Find where the given text appears and provide that cell's center as (X, Y) coordinate. 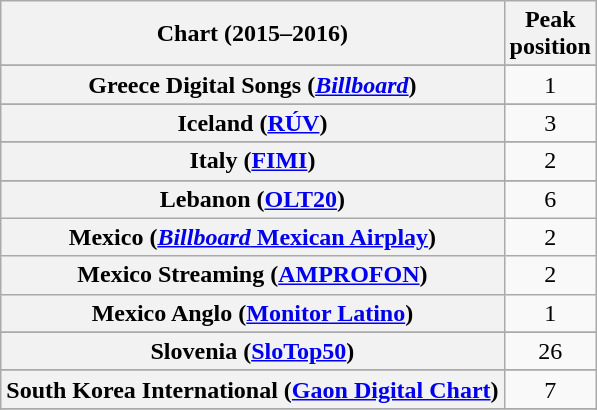
Greece Digital Songs (Billboard) (252, 85)
3 (550, 123)
Chart (2015–2016) (252, 34)
Mexico Anglo (Monitor Latino) (252, 313)
Lebanon (OLT20) (252, 199)
Mexico Streaming (AMPROFON) (252, 275)
Mexico (Billboard Mexican Airplay) (252, 237)
Peakposition (550, 34)
Italy (FIMI) (252, 161)
Slovenia (SloTop50) (252, 351)
South Korea International (Gaon Digital Chart) (252, 389)
Iceland (RÚV) (252, 123)
6 (550, 199)
7 (550, 389)
26 (550, 351)
